Find where the given text appears and provide that cell's center as [x, y] coordinate. 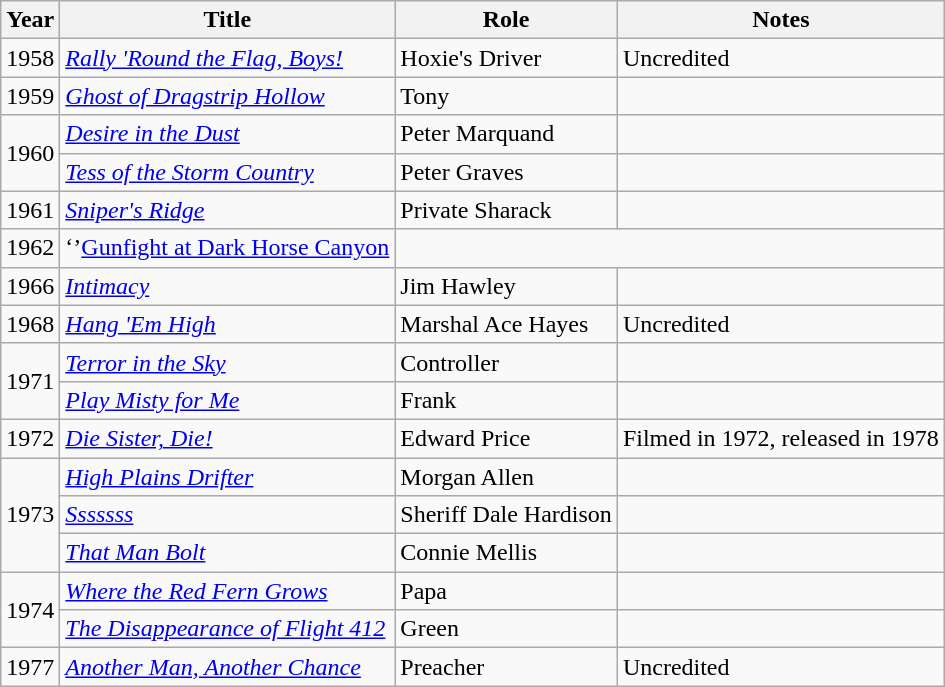
1960 [30, 153]
Where the Red Fern Grows [228, 591]
Rally 'Round the Flag, Boys! [228, 58]
Tess of the Storm Country [228, 172]
1961 [30, 210]
Morgan Allen [506, 477]
Frank [506, 400]
Connie Mellis [506, 553]
Green [506, 629]
‘’Gunfight at Dark Horse Canyon [228, 248]
Private Sharack [506, 210]
Another Man, Another Chance [228, 667]
1959 [30, 96]
Peter Marquand [506, 134]
That Man Bolt [228, 553]
Role [506, 20]
1972 [30, 438]
Filmed in 1972, released in 1978 [780, 438]
Preacher [506, 667]
Papa [506, 591]
1968 [30, 324]
Controller [506, 362]
Intimacy [228, 286]
The Disappearance of Flight 412 [228, 629]
Peter Graves [506, 172]
1977 [30, 667]
Year [30, 20]
High Plains Drifter [228, 477]
Sssssss [228, 515]
Play Misty for Me [228, 400]
Hang 'Em High [228, 324]
1973 [30, 515]
Marshal Ace Hayes [506, 324]
1958 [30, 58]
Ghost of Dragstrip Hollow [228, 96]
Sheriff Dale Hardison [506, 515]
Desire in the Dust [228, 134]
1962 [30, 248]
Notes [780, 20]
Title [228, 20]
Edward Price [506, 438]
Die Sister, Die! [228, 438]
Sniper's Ridge [228, 210]
Jim Hawley [506, 286]
Hoxie's Driver [506, 58]
Terror in the Sky [228, 362]
1974 [30, 610]
1971 [30, 381]
Tony [506, 96]
1966 [30, 286]
